Return [x, y] of the center of cell containing provided text 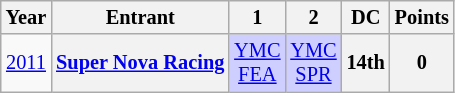
YMCSPR [313, 63]
0 [422, 63]
14th [366, 63]
2011 [26, 63]
Points [422, 17]
Year [26, 17]
YMCFEA [257, 63]
Entrant [140, 17]
Super Nova Racing [140, 63]
DC [366, 17]
1 [257, 17]
2 [313, 17]
